Find where the given text appears and provide that cell's center as [X, Y] coordinate. 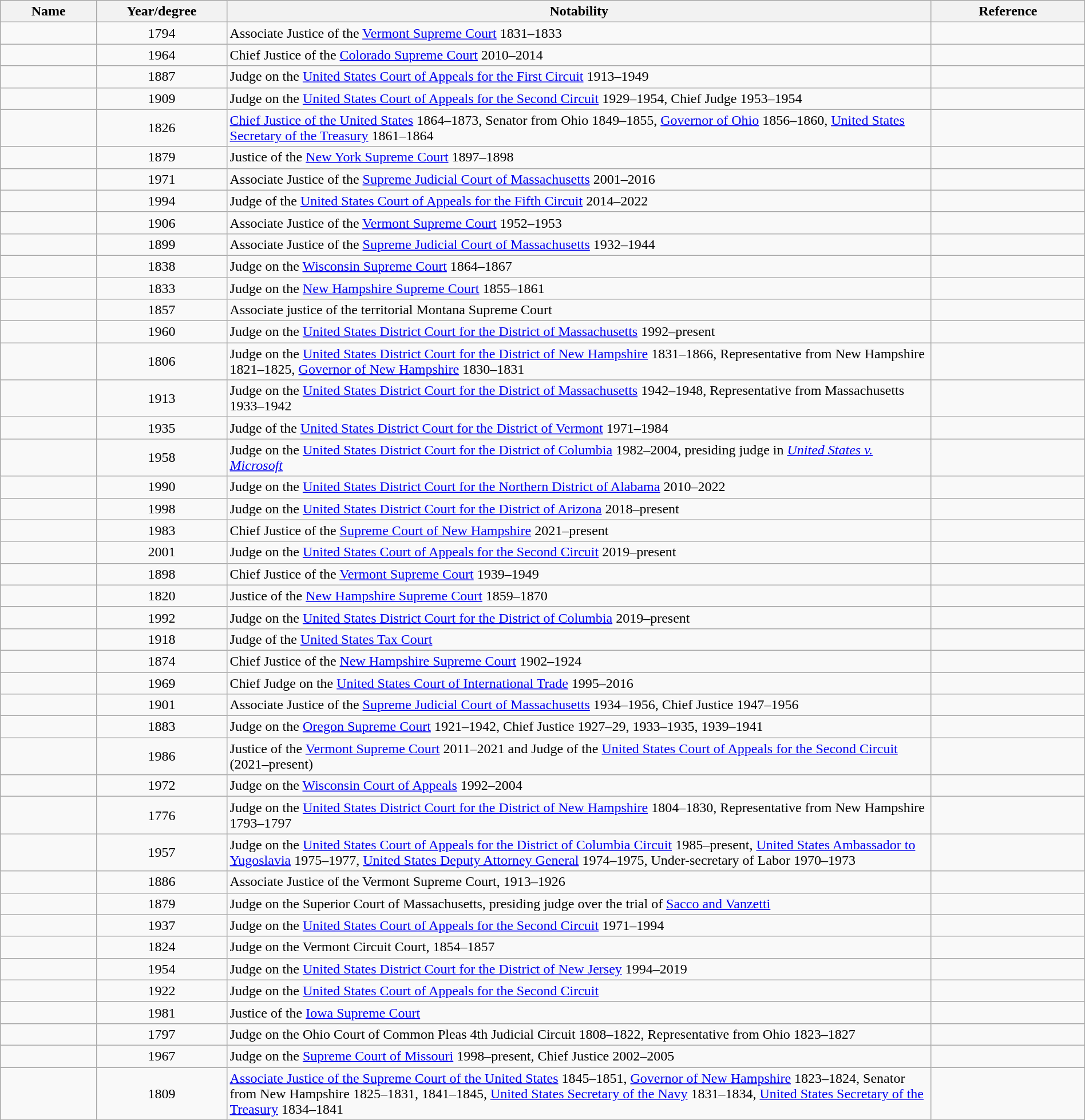
1833 [161, 288]
1971 [161, 179]
Judge on the United States Court of Appeals for the Second Circuit 1929–1954, Chief Judge 1953–1954 [579, 98]
Judge on the United States District Court for the District of Columbia 2019–present [579, 618]
Judge on the United States Court of Appeals for the First Circuit 1913–1949 [579, 77]
Judge on the Vermont Circuit Court, 1854–1857 [579, 947]
1969 [161, 683]
Judge of the United States Tax Court [579, 639]
1809 [161, 1093]
1967 [161, 1056]
1797 [161, 1034]
Judge on the United States Court of Appeals for the Second Circuit [579, 991]
1964 [161, 55]
Judge on the United States District Court for the District of Massachusetts 1992–present [579, 332]
Associate Justice of the Supreme Judicial Court of Massachusetts 1932–1944 [579, 244]
Judge on the United States Court of Appeals for the Second Circuit 2019–present [579, 552]
Name [49, 11]
1909 [161, 98]
1954 [161, 969]
Judge on the United States District Court for the District of New Jersey 1994–2019 [579, 969]
2001 [161, 552]
1794 [161, 33]
1874 [161, 661]
Justice of the New Hampshire Supreme Court 1859–1870 [579, 596]
Judge on the Ohio Court of Common Pleas 4th Judicial Circuit 1808–1822, Representative from Ohio 1823–1827 [579, 1034]
Judge of the United States Court of Appeals for the Fifth Circuit 2014–2022 [579, 201]
Judge on the Wisconsin Court of Appeals 1992–2004 [579, 786]
1838 [161, 266]
1983 [161, 531]
1994 [161, 201]
Judge on the United States District Court for the District of Arizona 2018–present [579, 509]
Year/degree [161, 11]
1857 [161, 310]
Judge on the Superior Court of Massachusetts, presiding judge over the trial of Sacco and Vanzetti [579, 904]
1899 [161, 244]
1981 [161, 1012]
1992 [161, 618]
Chief Justice of the Supreme Court of New Hampshire 2021–present [579, 531]
Chief Judge on the United States Court of International Trade 1995–2016 [579, 683]
Associate Justice of the Vermont Supreme Court 1952–1953 [579, 223]
Chief Justice of the New Hampshire Supreme Court 1902–1924 [579, 661]
1820 [161, 596]
Reference [1008, 11]
1906 [161, 223]
1960 [161, 332]
1901 [161, 705]
1826 [161, 128]
1957 [161, 853]
1887 [161, 77]
Associate Justice of the Vermont Supreme Court, 1913–1926 [579, 882]
Judge on the Oregon Supreme Court 1921–1942, Chief Justice 1927–29, 1933–1935, 1939–1941 [579, 727]
Judge on the Supreme Court of Missouri 1998–present, Chief Justice 2002–2005 [579, 1056]
Notability [579, 11]
1918 [161, 639]
Associate Justice of the Vermont Supreme Court 1831–1833 [579, 33]
Judge on the New Hampshire Supreme Court 1855–1861 [579, 288]
Judge on the United States Court of Appeals for the Second Circuit 1971–1994 [579, 925]
1898 [161, 574]
Associate Justice of the Supreme Judicial Court of Massachusetts 1934–1956, Chief Justice 1947–1956 [579, 705]
1986 [161, 757]
1937 [161, 925]
Judge of the United States District Court for the District of Vermont 1971–1984 [579, 428]
Chief Justice of the Colorado Supreme Court 2010–2014 [579, 55]
1886 [161, 882]
Justice of the Iowa Supreme Court [579, 1012]
Justice of the Vermont Supreme Court 2011–2021 and Judge of the United States Court of Appeals for the Second Circuit (2021–present) [579, 757]
1972 [161, 786]
1806 [161, 362]
Justice of the New York Supreme Court 1897–1898 [579, 157]
1913 [161, 398]
Judge on the United States District Court for the Northern District of Alabama 2010–2022 [579, 487]
1958 [161, 458]
Judge on the United States District Court for the District of New Hampshire 1804–1830, Representative from New Hampshire 1793–1797 [579, 815]
1998 [161, 509]
Judge on the United States District Court for the District of Columbia 1982–2004, presiding judge in United States v. Microsoft [579, 458]
1935 [161, 428]
1883 [161, 727]
1990 [161, 487]
1922 [161, 991]
1776 [161, 815]
Associate Justice of the Supreme Judicial Court of Massachusetts 2001–2016 [579, 179]
1824 [161, 947]
Associate justice of the territorial Montana Supreme Court [579, 310]
Judge on the Wisconsin Supreme Court 1864–1867 [579, 266]
Judge on the United States District Court for the District of Massachusetts 1942–1948, Representative from Massachusetts 1933–1942 [579, 398]
Chief Justice of the Vermont Supreme Court 1939–1949 [579, 574]
